Pinpoint the cell where the given text exists, returning its (X, Y) midpoint coordinate. 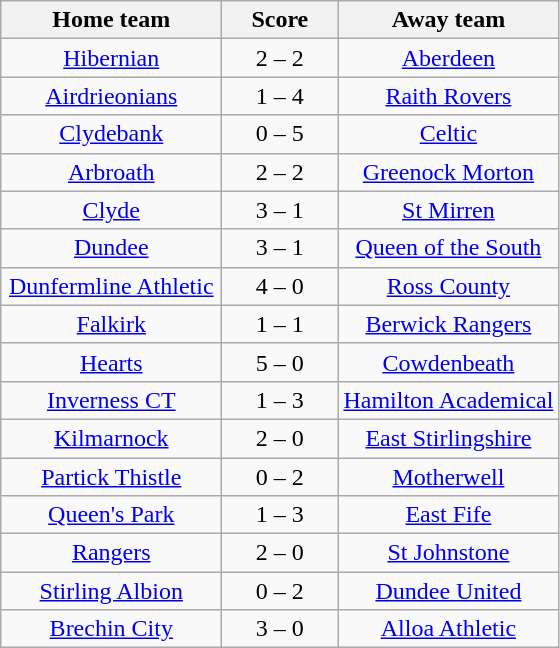
Alloa Athletic (448, 629)
Dundee (112, 248)
Rangers (112, 553)
Home team (112, 20)
Dunfermline Athletic (112, 286)
Queen of the South (448, 248)
Arbroath (112, 172)
Kilmarnock (112, 438)
Score (280, 20)
5 – 0 (280, 362)
St Mirren (448, 210)
Falkirk (112, 324)
4 – 0 (280, 286)
1 – 1 (280, 324)
East Stirlingshire (448, 438)
Hamilton Academical (448, 400)
0 – 5 (280, 134)
Dundee United (448, 591)
Motherwell (448, 477)
East Fife (448, 515)
1 – 4 (280, 96)
Hibernian (112, 58)
Aberdeen (448, 58)
Hearts (112, 362)
Inverness CT (112, 400)
Ross County (448, 286)
Celtic (448, 134)
Greenock Morton (448, 172)
Clyde (112, 210)
Partick Thistle (112, 477)
Queen's Park (112, 515)
Berwick Rangers (448, 324)
Brechin City (112, 629)
Away team (448, 20)
3 – 0 (280, 629)
Raith Rovers (448, 96)
Cowdenbeath (448, 362)
St Johnstone (448, 553)
Clydebank (112, 134)
Airdrieonians (112, 96)
Stirling Albion (112, 591)
